From the cell containing the given text, extract its center point as (x, y) coordinate. 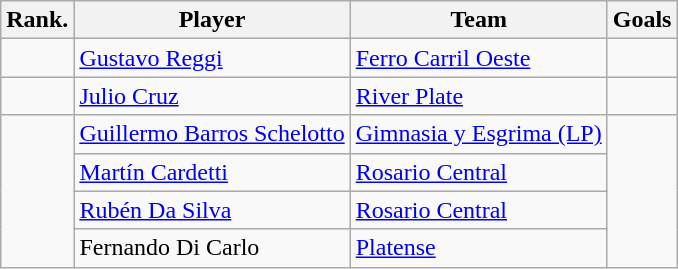
Goals (642, 20)
Player (212, 20)
Gimnasia y Esgrima (LP) (478, 134)
Fernando Di Carlo (212, 248)
Gustavo Reggi (212, 58)
Guillermo Barros Schelotto (212, 134)
Rank. (38, 20)
Ferro Carril Oeste (478, 58)
Martín Cardetti (212, 172)
Rubén Da Silva (212, 210)
River Plate (478, 96)
Team (478, 20)
Julio Cruz (212, 96)
Platense (478, 248)
